Return the [x, y] coordinate for the center point of the cell that contains the specified text.  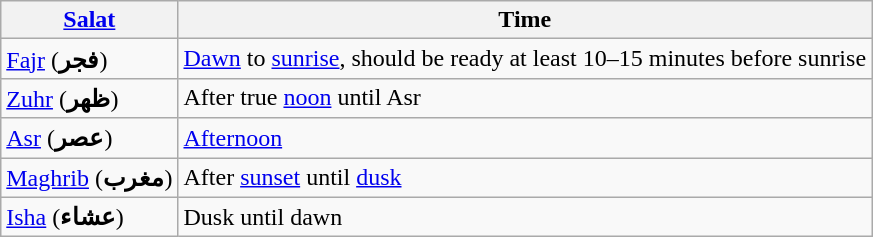
Asr (عصر) [90, 138]
After true noon until Asr [525, 98]
After sunset until dusk [525, 178]
Dawn to sunrise, should be ready at least 10–15 minutes before sunrise [525, 59]
Isha (عشاء) [90, 217]
Salat [90, 20]
Maghrib (مغرب) [90, 178]
Time [525, 20]
Dusk until dawn [525, 217]
Afternoon [525, 138]
Fajr (فجر) [90, 59]
Zuhr (ظهر) [90, 98]
